Return the [x, y] coordinate for the center point of the cell that contains the specified text.  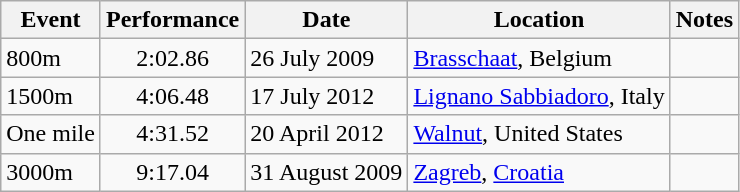
9:17.04 [172, 172]
Performance [172, 20]
26 July 2009 [326, 58]
Brasschaat, Belgium [539, 58]
2:02.86 [172, 58]
3000m [51, 172]
Zagreb, Croatia [539, 172]
Date [326, 20]
20 April 2012 [326, 134]
Event [51, 20]
4:31.52 [172, 134]
Lignano Sabbiadoro, Italy [539, 96]
Notes [704, 20]
17 July 2012 [326, 96]
4:06.48 [172, 96]
Walnut, United States [539, 134]
1500m [51, 96]
31 August 2009 [326, 172]
800m [51, 58]
One mile [51, 134]
Location [539, 20]
